Locate the cell with the specified text and output its [x, y] center coordinate. 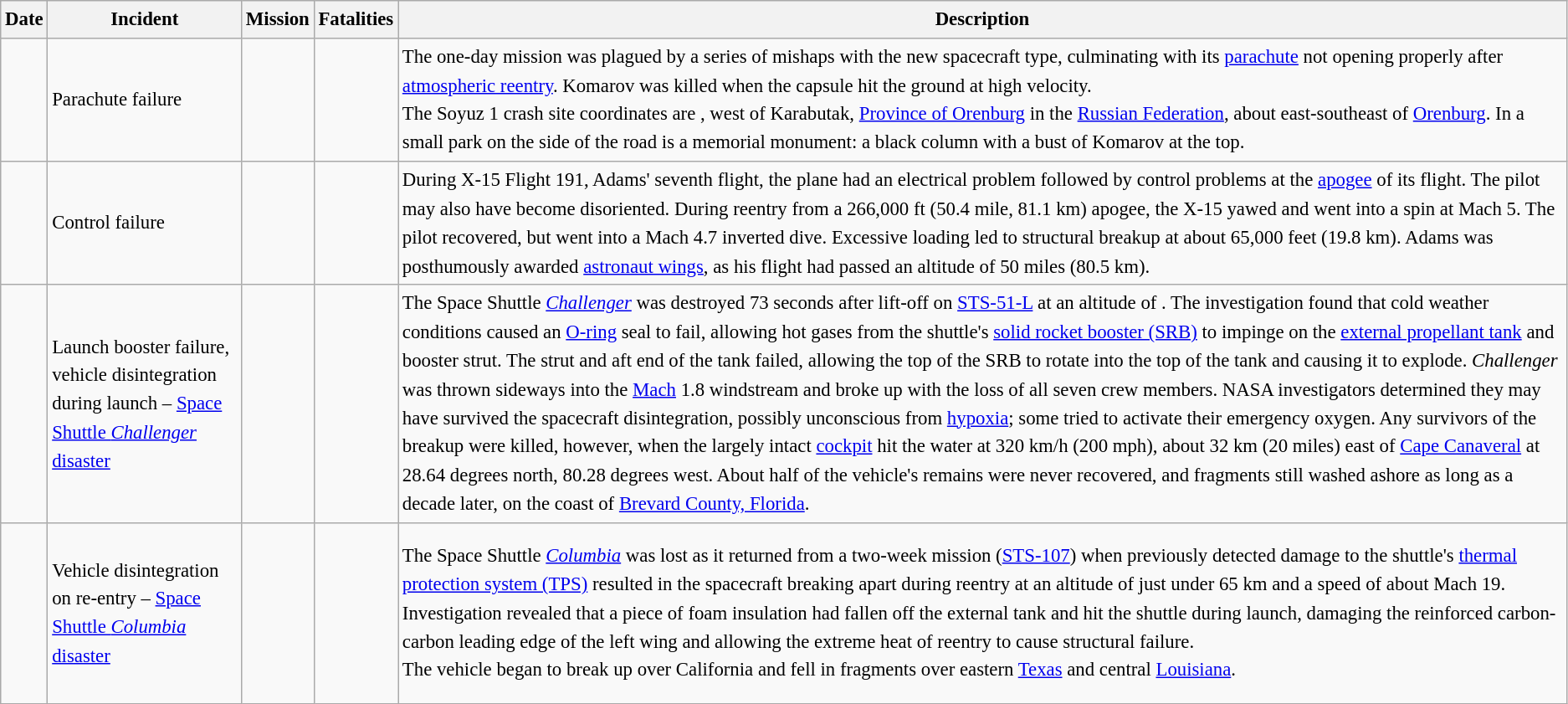
Fatalities [356, 20]
Vehicle disintegration on re-entry – Space Shuttle Columbia disaster [145, 614]
Description [982, 20]
Parachute failure [145, 100]
Mission [278, 20]
Date [24, 20]
Control failure [145, 223]
Incident [145, 20]
Launch booster failure, vehicle disintegration during launch – Space Shuttle Challenger disaster [145, 403]
